Pinpoint the cell where the given text exists, returning its [x, y] midpoint coordinate. 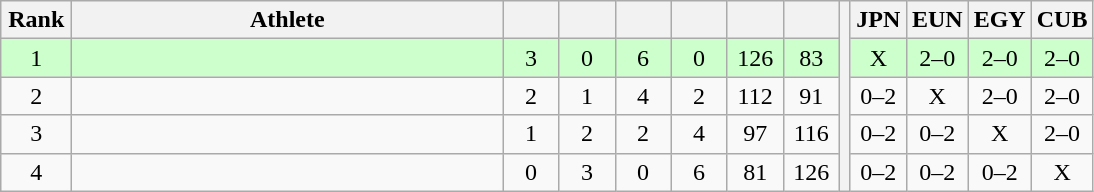
EUN [937, 20]
97 [755, 134]
116 [811, 134]
91 [811, 96]
CUB [1062, 20]
JPN [878, 20]
81 [755, 172]
112 [755, 96]
Rank [36, 20]
Athlete [288, 20]
EGY [1000, 20]
83 [811, 58]
